Pinpoint the cell where the given text exists, returning its [X, Y] midpoint coordinate. 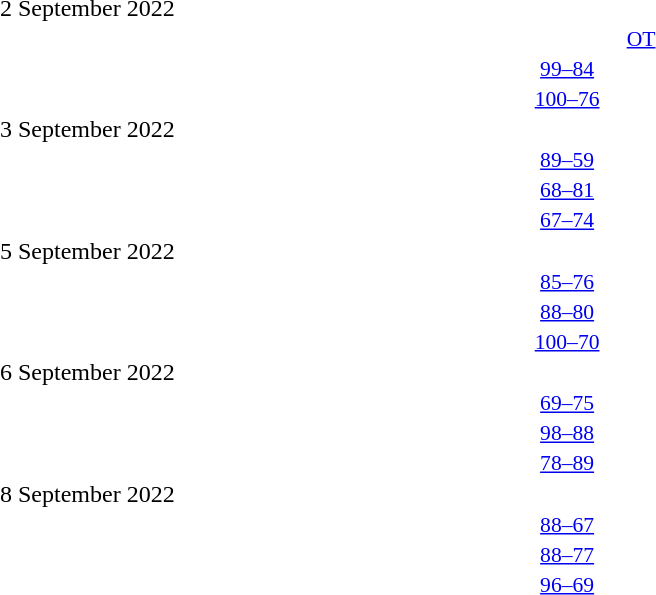
85–76 [568, 282]
68–81 [568, 190]
100–76 [568, 98]
100–70 [568, 342]
69–75 [568, 403]
88–80 [568, 312]
88–67 [568, 524]
78–89 [568, 463]
67–74 [568, 220]
98–88 [568, 433]
99–84 [568, 68]
89–59 [568, 160]
88–77 [568, 554]
